Detect which cell encompasses the target text, then output its (X, Y) center coordinate. 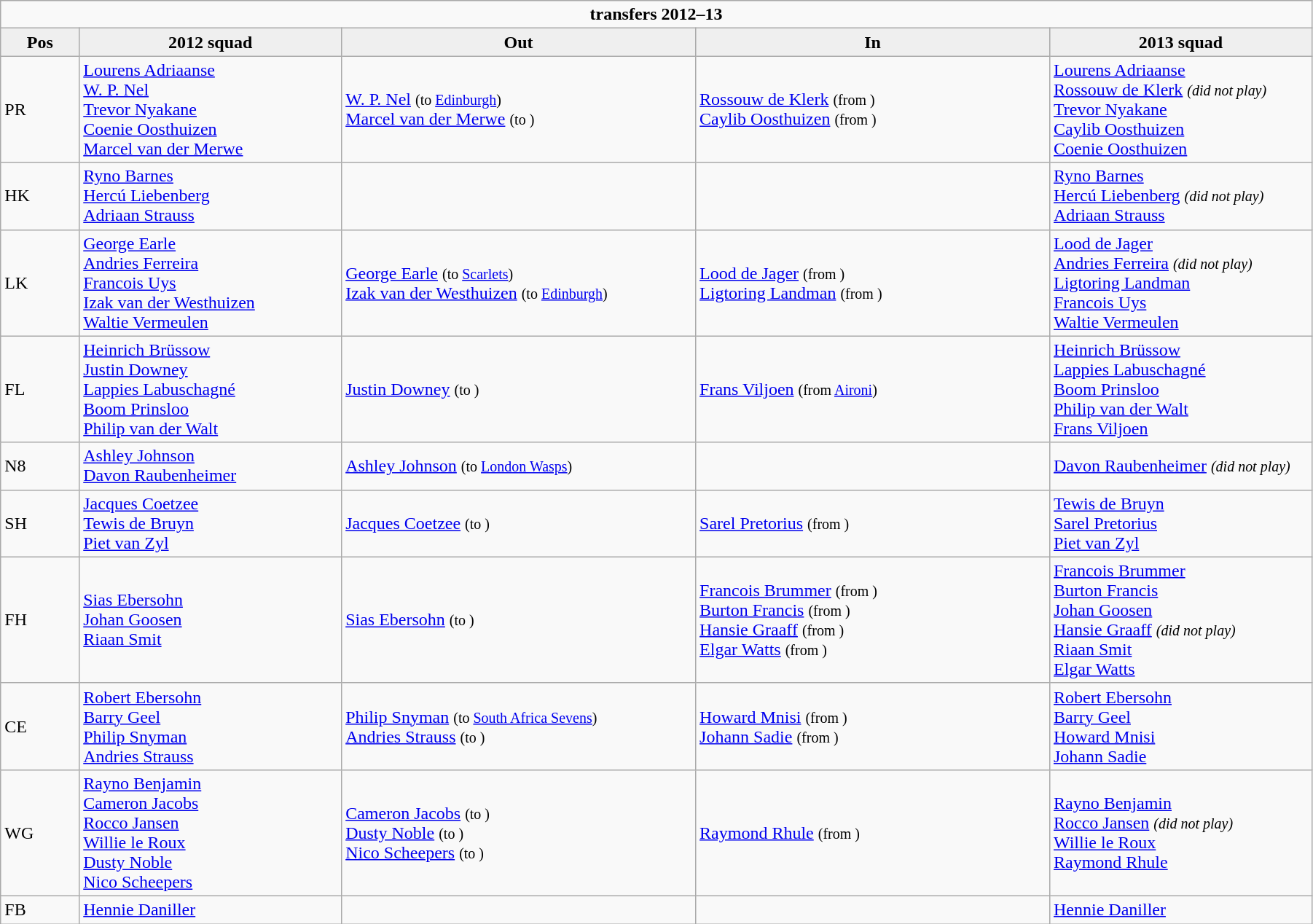
CE (40, 726)
2012 squad (211, 42)
Sias EbersohnJohan GoosenRiaan Smit (211, 619)
WG (40, 832)
Robert EbersohnBarry GeelHoward MnisiJohann Sadie (1180, 726)
Ryno BarnesHercú LiebenbergAdriaan Strauss (211, 196)
Raymond Rhule (from ) (873, 832)
FB (40, 909)
Ashley JohnsonDavon Raubenheimer (211, 466)
George EarleAndries FerreiraFrancois UysIzak van der WesthuizenWaltie Vermeulen (211, 283)
Francois BrummerBurton FrancisJohan GoosenHansie Graaff (did not play)Riaan SmitElgar Watts (1180, 619)
LK (40, 283)
Rayno BenjaminRocco Jansen (did not play)Willie le RouxRaymond Rhule (1180, 832)
HK (40, 196)
SH (40, 523)
Lourens AdriaanseW. P. NelTrevor NyakaneCoenie OosthuizenMarcel van der Merwe (211, 109)
Out (519, 42)
Sarel Pretorius (from ) (873, 523)
transfers 2012–13 (656, 15)
Heinrich BrüssowJustin DowneyLappies LabuschagnéBoom PrinslooPhilip van der Walt (211, 389)
Philip Snyman (to South Africa Sevens) Andries Strauss (to ) (519, 726)
N8 (40, 466)
Lood de JagerAndries Ferreira (did not play)Ligtoring LandmanFrancois UysWaltie Vermeulen (1180, 283)
Ashley Johnson (to London Wasps) (519, 466)
Robert EbersohnBarry GeelPhilip SnymanAndries Strauss (211, 726)
Jacques Coetzee (to ) (519, 523)
In (873, 42)
Sias Ebersohn (to ) (519, 619)
Davon Raubenheimer (did not play) (1180, 466)
Heinrich BrüssowLappies LabuschagnéBoom PrinslooPhilip van der WaltFrans Viljoen (1180, 389)
Francois Brummer (from ) Burton Francis (from ) Hansie Graaff (from ) Elgar Watts (from ) (873, 619)
Tewis de BruynSarel PretoriusPiet van Zyl (1180, 523)
Frans Viljoen (from Aironi) (873, 389)
2013 squad (1180, 42)
Lourens AdriaanseRossouw de Klerk (did not play)Trevor NyakaneCaylib OosthuizenCoenie Oosthuizen (1180, 109)
Rossouw de Klerk (from ) Caylib Oosthuizen (from ) (873, 109)
Pos (40, 42)
Lood de Jager (from ) Ligtoring Landman (from ) (873, 283)
FL (40, 389)
Jacques CoetzeeTewis de BruynPiet van Zyl (211, 523)
Howard Mnisi (from ) Johann Sadie (from ) (873, 726)
Rayno BenjaminCameron JacobsRocco JansenWillie le RouxDusty NobleNico Scheepers (211, 832)
W. P. Nel (to Edinburgh) Marcel van der Merwe (to ) (519, 109)
Ryno BarnesHercú Liebenberg (did not play)Adriaan Strauss (1180, 196)
PR (40, 109)
Justin Downey (to ) (519, 389)
Cameron Jacobs (to ) Dusty Noble (to ) Nico Scheepers (to ) (519, 832)
George Earle (to Scarlets) Izak van der Westhuizen (to Edinburgh) (519, 283)
FH (40, 619)
